Extract the [x, y] coordinate from the center of the cell holding the provided text.  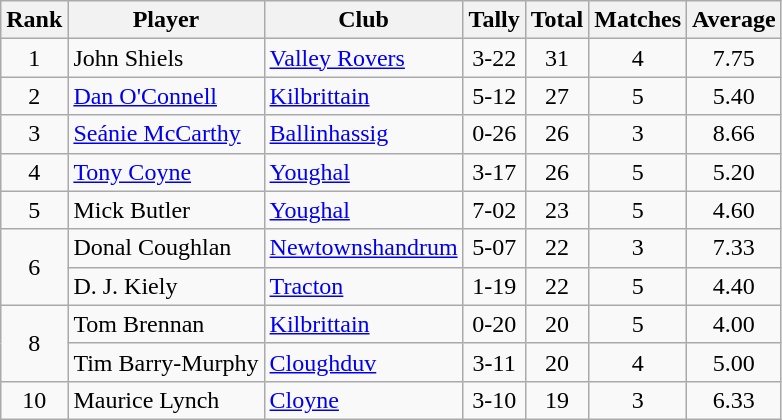
Tim Barry-Murphy [166, 362]
6 [34, 267]
8.66 [734, 134]
4.40 [734, 286]
John Shiels [166, 58]
23 [557, 210]
Newtownshandrum [364, 248]
Average [734, 20]
Total [557, 20]
4.00 [734, 324]
Ballinhassig [364, 134]
Matches [638, 20]
Player [166, 20]
5-07 [494, 248]
5.00 [734, 362]
4.60 [734, 210]
3-17 [494, 172]
8 [34, 343]
2 [34, 96]
Tony Coyne [166, 172]
Mick Butler [166, 210]
Cloughduv [364, 362]
3-11 [494, 362]
6.33 [734, 400]
3-10 [494, 400]
Valley Rovers [364, 58]
Club [364, 20]
0-26 [494, 134]
Tracton [364, 286]
7.75 [734, 58]
1-19 [494, 286]
10 [34, 400]
Tom Brennan [166, 324]
D. J. Kiely [166, 286]
31 [557, 58]
7.33 [734, 248]
5.40 [734, 96]
19 [557, 400]
0-20 [494, 324]
Rank [34, 20]
1 [34, 58]
3-22 [494, 58]
5.20 [734, 172]
7-02 [494, 210]
27 [557, 96]
Cloyne [364, 400]
5-12 [494, 96]
Maurice Lynch [166, 400]
Seánie McCarthy [166, 134]
Dan O'Connell [166, 96]
Tally [494, 20]
Donal Coughlan [166, 248]
